Search for the cell housing the specified text and yield its (X, Y) center coordinate. 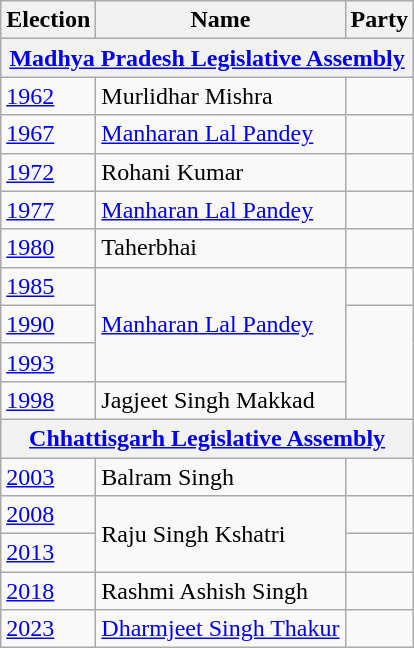
1980 (48, 248)
Murlidhar Mishra (220, 96)
Balram Singh (220, 477)
Rashmi Ashish Singh (220, 591)
1962 (48, 96)
2003 (48, 477)
2018 (48, 591)
Taherbhai (220, 248)
Dharmjeet Singh Thakur (220, 629)
Rohani Kumar (220, 172)
1967 (48, 134)
1977 (48, 210)
Election (48, 20)
Madhya Pradesh Legislative Assembly (208, 58)
1985 (48, 286)
2013 (48, 553)
Name (220, 20)
1993 (48, 362)
1972 (48, 172)
2008 (48, 515)
Party (379, 20)
Chhattisgarh Legislative Assembly (208, 438)
Jagjeet Singh Makkad (220, 400)
1998 (48, 400)
Raju Singh Kshatri (220, 534)
1990 (48, 324)
2023 (48, 629)
